Output the (X, Y) coordinate of the center of the cell containing the given text.  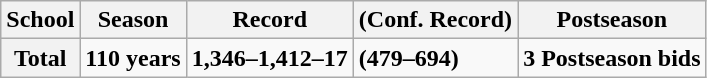
Postseason (612, 20)
Record (270, 20)
110 years (133, 58)
1,346–1,412–17 (270, 58)
3 Postseason bids (612, 58)
Total (40, 58)
Season (133, 20)
School (40, 20)
(Conf. Record) (435, 20)
(479–694) (435, 58)
